Identify which cell holds the provided text, then report its [X, Y] central coordinate. 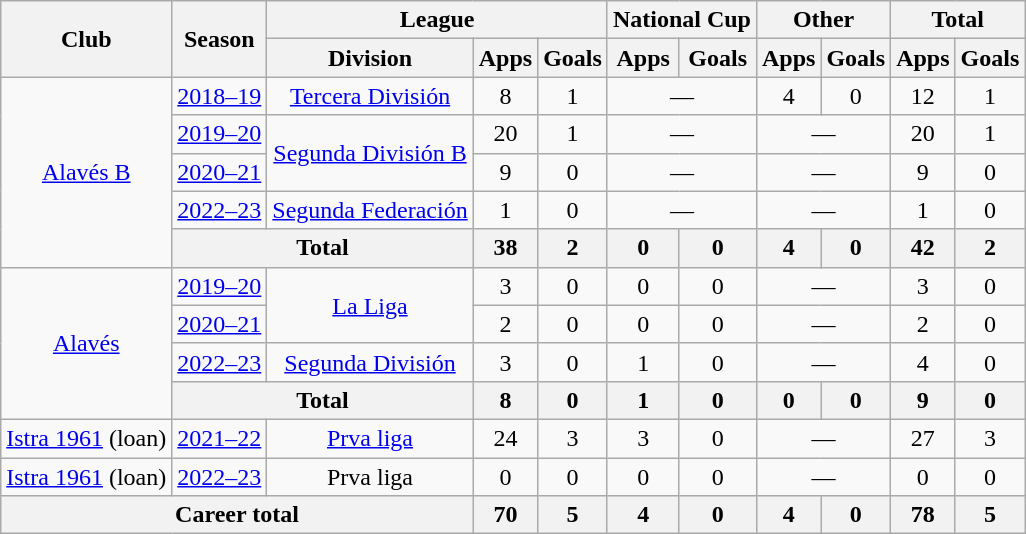
La Liga [370, 305]
Other [823, 20]
42 [923, 248]
Segunda División [370, 362]
Alavés B [86, 172]
12 [923, 96]
38 [505, 248]
Alavés [86, 343]
2018–19 [220, 96]
Career total [237, 515]
27 [923, 438]
24 [505, 438]
National Cup [682, 20]
League [438, 20]
70 [505, 515]
Division [370, 58]
Tercera División [370, 96]
Club [86, 39]
2021–22 [220, 438]
Segunda Federación [370, 210]
Segunda División B [370, 153]
Season [220, 39]
78 [923, 515]
